Find where the given text appears and provide that cell's center as [X, Y] coordinate. 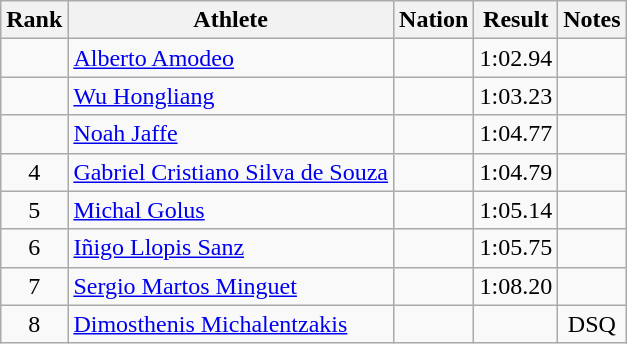
1:04.77 [516, 134]
Wu Hongliang [231, 96]
Dimosthenis Michalentzakis [231, 324]
5 [34, 210]
Gabriel Cristiano Silva de Souza [231, 172]
6 [34, 248]
1:02.94 [516, 58]
Iñigo Llopis Sanz [231, 248]
Notes [592, 20]
1:05.14 [516, 210]
Result [516, 20]
Alberto Amodeo [231, 58]
DSQ [592, 324]
1:03.23 [516, 96]
Michal Golus [231, 210]
1:05.75 [516, 248]
1:04.79 [516, 172]
Nation [434, 20]
Noah Jaffe [231, 134]
7 [34, 286]
Sergio Martos Minguet [231, 286]
4 [34, 172]
Athlete [231, 20]
Rank [34, 20]
1:08.20 [516, 286]
8 [34, 324]
